Scan for the cell matching the given text and deliver its (x, y) coordinate at center. 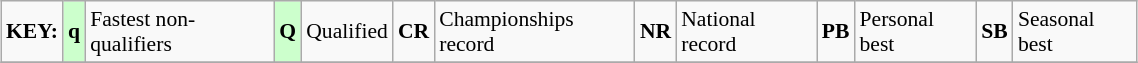
q (74, 32)
KEY: (32, 32)
PB (836, 32)
SB (994, 32)
National record (746, 32)
Championships record (534, 32)
CR (414, 32)
NR (656, 32)
Seasonal best (1075, 32)
Qualified (347, 32)
Q (288, 32)
Fastest non-qualifiers (180, 32)
Personal best (916, 32)
